Capture the cell that displays the provided text and extract its [X, Y] central coordinate. 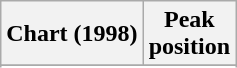
Peakposition [189, 34]
Chart (1998) [72, 34]
